Detect which cell encompasses the target text, then output its (x, y) center coordinate. 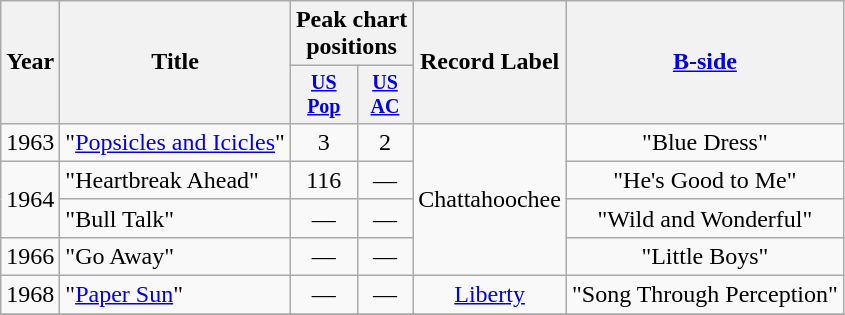
"Heartbreak Ahead" (176, 180)
Year (30, 62)
"Paper Sun" (176, 295)
1963 (30, 142)
"He's Good to Me" (704, 180)
USAC (385, 94)
116 (324, 180)
3 (324, 142)
B-side (704, 62)
2 (385, 142)
Peak chartpositions (351, 34)
"Bull Talk" (176, 218)
"Popsicles and Icicles" (176, 142)
"Blue Dress" (704, 142)
Chattahoochee (490, 199)
Liberty (490, 295)
1964 (30, 199)
"Little Boys" (704, 256)
USPop (324, 94)
1966 (30, 256)
"Song Through Perception" (704, 295)
Record Label (490, 62)
1968 (30, 295)
Title (176, 62)
"Wild and Wonderful" (704, 218)
"Go Away" (176, 256)
